Return [X, Y] of the center of cell containing provided text 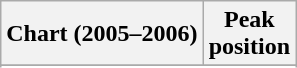
Chart (2005–2006) [102, 34]
Peakposition [249, 34]
